Locate the cell with the specified text and output its (x, y) center coordinate. 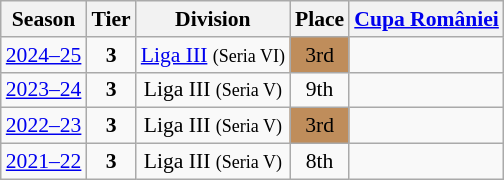
Season (44, 19)
Division (213, 19)
Tier (110, 19)
2024–25 (44, 55)
2023–24 (44, 90)
Cupa României (426, 19)
Place (320, 19)
9th (320, 90)
Liga III (Seria VI) (213, 55)
8th (320, 162)
2021–22 (44, 162)
2022–23 (44, 126)
